Scan for the cell matching the given text and deliver its (x, y) coordinate at center. 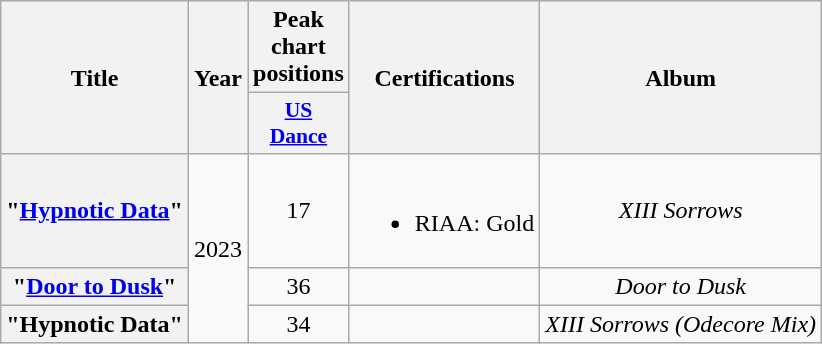
XIII Sorrows (Odecore Mix) (681, 324)
Title (95, 78)
Certifications (444, 78)
34 (299, 324)
2023 (218, 248)
"Door to Dusk" (95, 286)
Album (681, 78)
Door to Dusk (681, 286)
USDance (299, 124)
17 (299, 210)
Year (218, 78)
XIII Sorrows (681, 210)
36 (299, 286)
Peak chart positions (299, 47)
RIAA: Gold (444, 210)
